Provide the [x, y] coordinate of the cell's center where the given text is located.  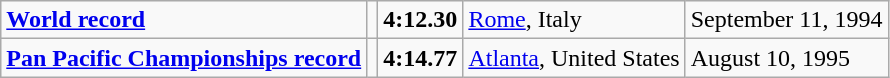
Rome, Italy [574, 20]
4:12.30 [420, 20]
4:14.77 [420, 58]
Atlanta, United States [574, 58]
World record [184, 20]
Pan Pacific Championships record [184, 58]
August 10, 1995 [786, 58]
September 11, 1994 [786, 20]
